Locate the cell with the specified text and output its (X, Y) center coordinate. 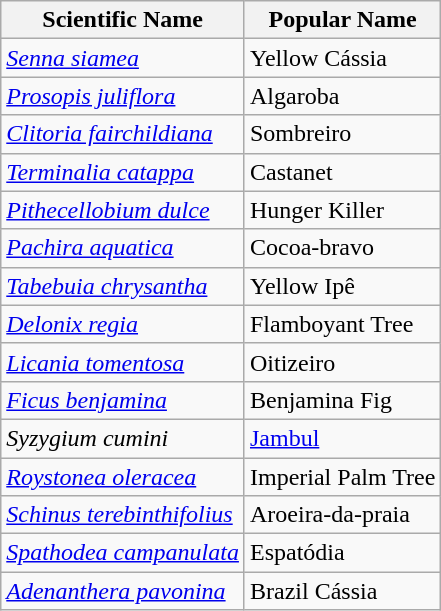
Cocoa-bravo (342, 248)
Spathodea campanulata (123, 553)
Terminalia catappa (123, 172)
Popular Name (342, 20)
Imperial Palm Tree (342, 477)
Brazil Cássia (342, 591)
Licania tomentosa (123, 362)
Hunger Killer (342, 210)
Espatódia (342, 553)
Schinus terebinthifolius (123, 515)
Flamboyant Tree (342, 324)
Syzygium cumini (123, 438)
Jambul (342, 438)
Tabebuia chrysantha (123, 286)
Pithecellobium dulce (123, 210)
Roystonea oleracea (123, 477)
Adenanthera pavonina (123, 591)
Prosopis juliflora (123, 96)
Pachira aquatica (123, 248)
Yellow Cássia (342, 58)
Ficus benjamina (123, 400)
Delonix regia (123, 324)
Clitoria fairchildiana (123, 134)
Benjamina Fig (342, 400)
Yellow Ipê (342, 286)
Scientific Name (123, 20)
Algaroba (342, 96)
Senna siamea (123, 58)
Sombreiro (342, 134)
Aroeira-da-praia (342, 515)
Castanet (342, 172)
Oitizeiro (342, 362)
